Identify which cell holds the provided text, then report its [X, Y] central coordinate. 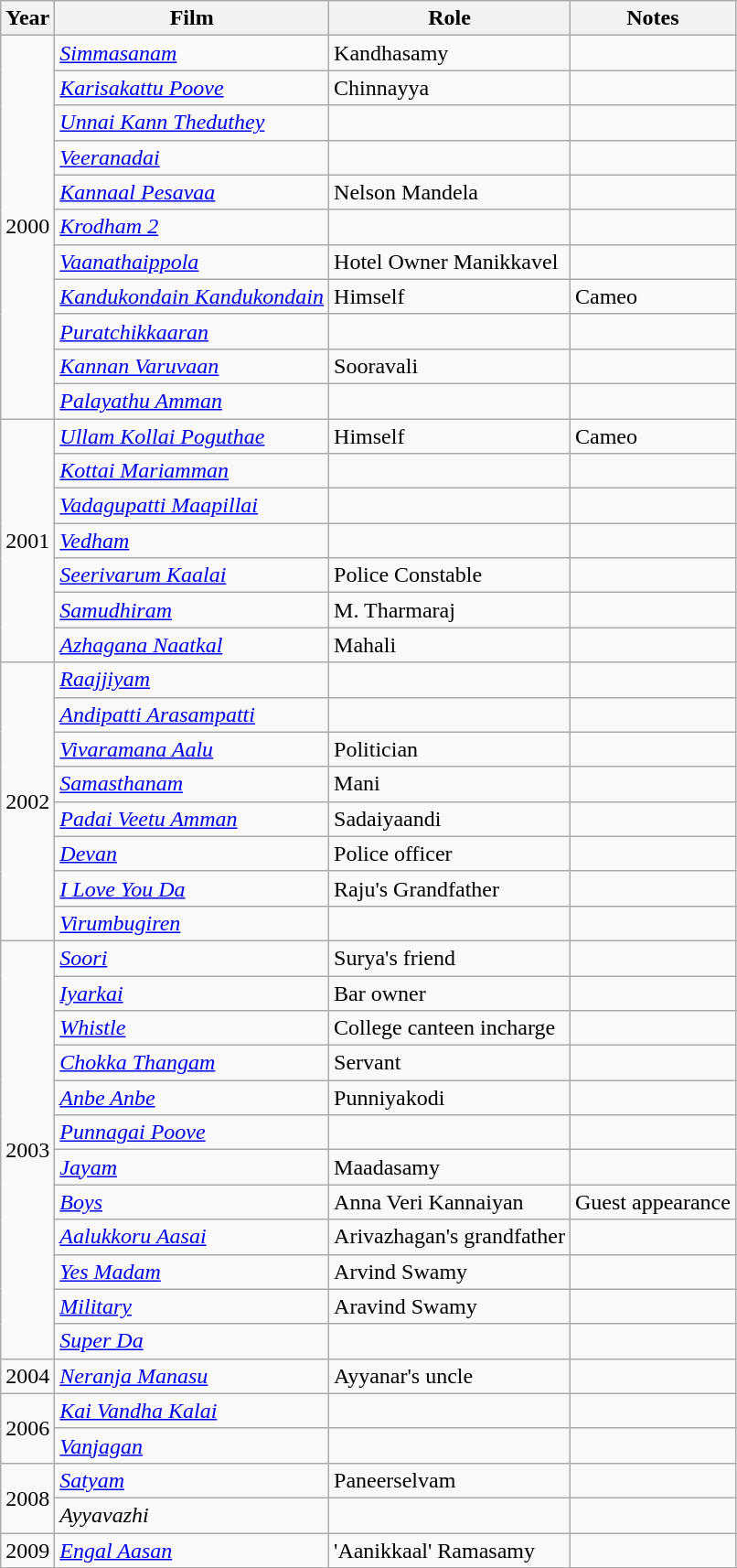
College canteen incharge [450, 1028]
Iyarkai [192, 993]
Azhagana Naatkal [192, 645]
Vedham [192, 541]
Chokka Thangam [192, 1063]
Krodham 2 [192, 227]
Vivaramana Aalu [192, 749]
Samudhiram [192, 610]
Raajjiyam [192, 680]
Ayyanar's uncle [450, 1376]
Devan [192, 854]
2001 [27, 541]
Satyam [192, 1480]
2000 [27, 227]
Super Da [192, 1341]
Whistle [192, 1028]
Neranja Manasu [192, 1376]
Kandukondain Kandukondain [192, 296]
Vanjagan [192, 1445]
Simmasanam [192, 53]
Role [450, 18]
Police officer [450, 854]
M. Tharmaraj [450, 610]
Bar owner [450, 993]
Kannaal Pesavaa [192, 192]
Anna Veri Kannaiyan [450, 1202]
Puratchikkaaran [192, 331]
Vaanathaippola [192, 262]
Seerivarum Kaalai [192, 575]
Kannan Varuvaan [192, 366]
Military [192, 1306]
Guest appearance [653, 1202]
'Aanikkaal' Ramasamy [450, 1551]
Nelson Mandela [450, 192]
Year [27, 18]
Padai Veetu Amman [192, 819]
Chinnayya [450, 88]
Yes Madam [192, 1272]
Karisakattu Poove [192, 88]
2002 [27, 801]
I Love You Da [192, 888]
Surya's friend [450, 958]
Veeranadai [192, 157]
2008 [27, 1498]
Jayam [192, 1167]
Andipatti Arasampatti [192, 714]
2009 [27, 1551]
Palayathu Amman [192, 401]
Punniyakodi [450, 1098]
Anbe Anbe [192, 1098]
Politician [450, 749]
Film [192, 18]
Kottai Mariamman [192, 471]
Mani [450, 784]
Notes [653, 18]
Aalukkoru Aasai [192, 1237]
Ullam Kollai Poguthae [192, 436]
Arivazhagan's grandfather [450, 1237]
Raju's Grandfather [450, 888]
Maadasamy [450, 1167]
2004 [27, 1376]
Mahali [450, 645]
Vadagupatti Maapillai [192, 506]
Aravind Swamy [450, 1306]
Soori [192, 958]
2006 [27, 1428]
Ayyavazhi [192, 1515]
Kandhasamy [450, 53]
Unnai Kann Theduthey [192, 123]
Boys [192, 1202]
Hotel Owner Manikkavel [450, 262]
Kai Vandha Kalai [192, 1411]
Engal Aasan [192, 1551]
Virumbugiren [192, 923]
Police Constable [450, 575]
Samasthanam [192, 784]
Servant [450, 1063]
Paneerselvam [450, 1480]
Sadaiyaandi [450, 819]
Punnagai Poove [192, 1133]
2003 [27, 1149]
Sooravali [450, 366]
Arvind Swamy [450, 1272]
